Scan for the cell matching the given text and deliver its (X, Y) coordinate at center. 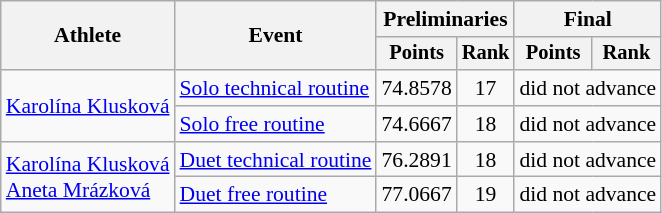
77.0667 (416, 195)
Final (588, 19)
74.8578 (416, 88)
19 (486, 195)
74.6667 (416, 124)
Athlete (88, 36)
Duet technical routine (276, 160)
Event (276, 36)
76.2891 (416, 160)
Solo free routine (276, 124)
Preliminaries (445, 19)
Solo technical routine (276, 88)
17 (486, 88)
Karolína Klusková (88, 106)
Karolína KluskováAneta Mrázková (88, 178)
Duet free routine (276, 195)
